Scan for the cell matching the given text and deliver its [X, Y] coordinate at center. 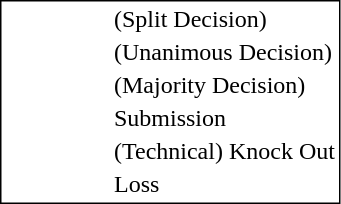
(Majority Decision) [224, 85]
(Unanimous Decision) [224, 53]
(Split Decision) [224, 19]
Submission [224, 119]
Loss [224, 185]
(Technical) Knock Out [224, 151]
